Return the (x, y) coordinate for the center point of the cell that contains the specified text.  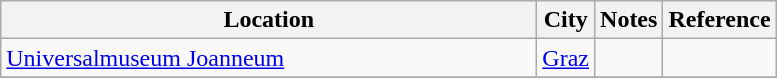
Notes (629, 20)
Location (269, 20)
Reference (720, 20)
Graz (566, 58)
Universalmuseum Joanneum (269, 58)
City (566, 20)
